Find where the given text appears and provide that cell's center as [x, y] coordinate. 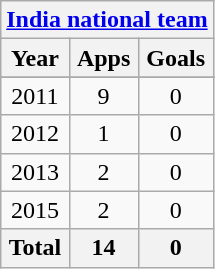
2011 [35, 96]
1 [104, 134]
India national team [107, 20]
Apps [104, 58]
Year [35, 58]
2015 [35, 210]
2013 [35, 172]
2012 [35, 134]
14 [104, 248]
9 [104, 96]
Goals [176, 58]
Total [35, 248]
